Find where the given text appears and provide that cell's center as (x, y) coordinate. 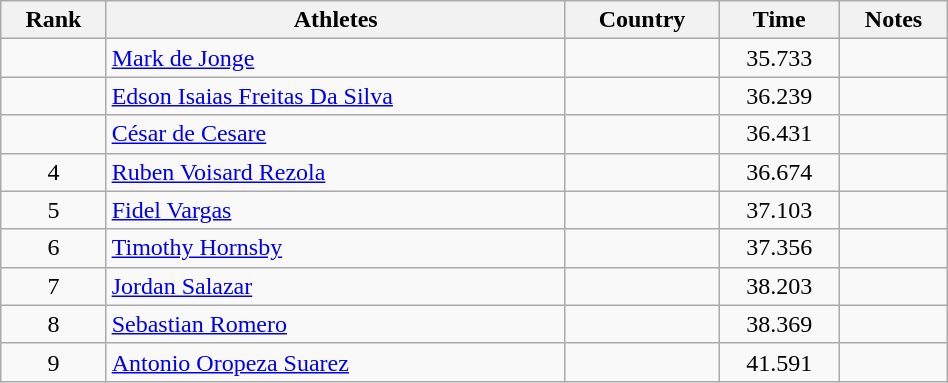
6 (54, 248)
8 (54, 324)
César de Cesare (336, 134)
37.103 (780, 210)
Country (642, 20)
38.203 (780, 286)
37.356 (780, 248)
35.733 (780, 58)
Jordan Salazar (336, 286)
Timothy Hornsby (336, 248)
Notes (894, 20)
Time (780, 20)
Ruben Voisard Rezola (336, 172)
4 (54, 172)
Sebastian Romero (336, 324)
Antonio Oropeza Suarez (336, 362)
Athletes (336, 20)
Fidel Vargas (336, 210)
41.591 (780, 362)
Edson Isaias Freitas Da Silva (336, 96)
38.369 (780, 324)
Mark de Jonge (336, 58)
36.431 (780, 134)
36.674 (780, 172)
9 (54, 362)
Rank (54, 20)
7 (54, 286)
36.239 (780, 96)
5 (54, 210)
